Provide the (x, y) coordinate of the cell's center where the given text is located.  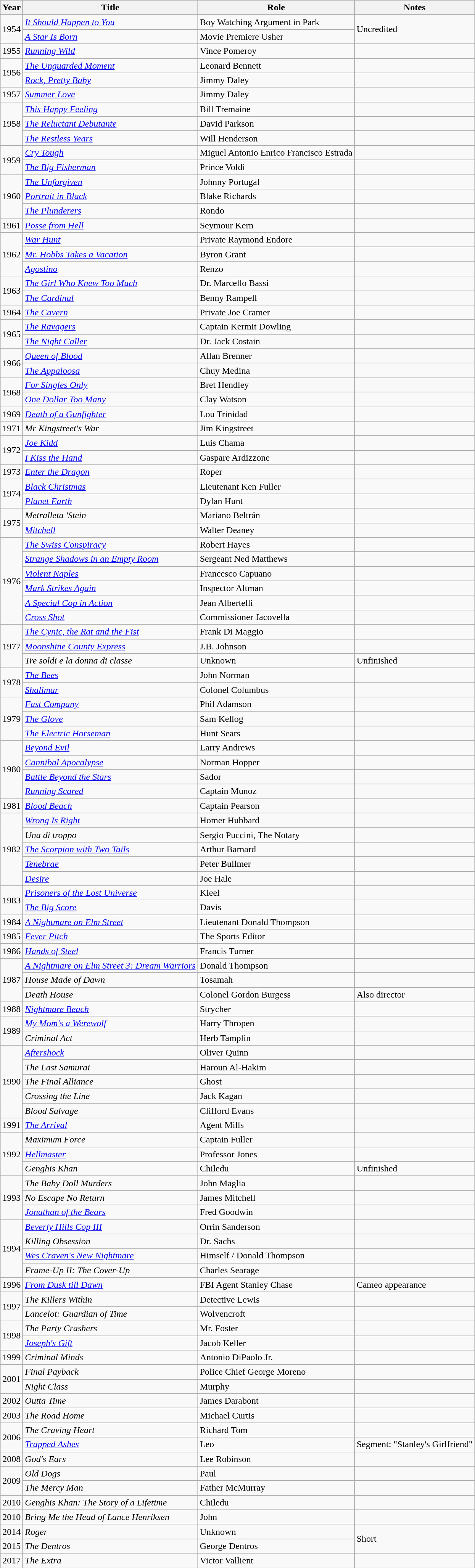
Agent Mills (276, 1125)
Charles Searage (276, 1270)
2008 (11, 1459)
Murphy (276, 1386)
1963 (11, 291)
Posse from Hell (110, 225)
The Reluctant Debutante (110, 124)
The Bees (110, 675)
Sam Kellog (276, 719)
The Ravagers (110, 327)
Homer Hubbard (276, 820)
1998 (11, 1335)
The Party Crashers (110, 1328)
Victor Vallient (276, 1560)
Private Raymond Endore (276, 240)
Lee Robinson (276, 1459)
Desire (110, 878)
War Hunt (110, 240)
1977 (11, 646)
Bill Tremaine (276, 109)
Title (110, 8)
This Happy Feeling (110, 109)
The Night Caller (110, 341)
Aftershock (110, 1052)
Captain Pearson (276, 806)
Jack Kagan (276, 1096)
The Girl Who Knew Too Much (110, 283)
The Cynic, the Rat and the Fist (110, 631)
Commissioner Jacovella (276, 617)
John Norman (276, 675)
Prisoners of the Lost Universe (110, 893)
The Final Alliance (110, 1081)
1965 (11, 334)
1988 (11, 1009)
Fever Pitch (110, 937)
Segment: "Stanley's Girlfriend" (414, 1444)
Enter the Dragon (110, 472)
House Made of Dawn (110, 980)
Dylan Hunt (276, 501)
The Restless Years (110, 138)
1979 (11, 719)
1969 (11, 414)
Uncredited (414, 29)
Portrait in Black (110, 196)
Joseph's Gift (110, 1343)
2003 (11, 1415)
Kleel (276, 893)
Nightmare Beach (110, 1009)
Beyond Evil (110, 748)
I Kiss the Hand (110, 458)
Rondo (276, 211)
Wes Craven's New Nightmare (110, 1256)
Night Class (110, 1386)
Prince Voldi (276, 167)
Lieutenant Donald Thompson (276, 922)
Haroun Al-Hakim (276, 1067)
Blake Richards (276, 196)
Father McMurray (276, 1488)
Johnny Portugal (276, 182)
Orrin Sanderson (276, 1227)
Benny Rampell (276, 298)
The Sports Editor (276, 937)
Leo (276, 1444)
Criminal Act (110, 1038)
1964 (11, 312)
Killing Obsession (110, 1241)
Hands of Steel (110, 951)
Roper (276, 472)
2009 (11, 1481)
Black Christmas (110, 487)
1999 (11, 1358)
Mr. Hobbs Takes a Vacation (110, 254)
For Singles Only (110, 385)
David Parkson (276, 124)
Summer Love (110, 95)
The Craving Heart (110, 1430)
Role (276, 8)
The Big Score (110, 908)
Paul (276, 1473)
Miguel Antonio Enrico Francisco Estrada (276, 153)
Wolvencroft (276, 1314)
1972 (11, 450)
Clay Watson (276, 399)
Crossing the Line (110, 1096)
Blood Salvage (110, 1111)
The Cavern (110, 312)
The Electric Horseman (110, 733)
1996 (11, 1285)
Captain Fuller (276, 1140)
Jim Kingstreet (276, 429)
The Dentros (110, 1546)
The Killers Within (110, 1299)
The Extra (110, 1560)
Joe Hale (276, 878)
Herb Tamplin (276, 1038)
1962 (11, 254)
Dr. Jack Costain (276, 341)
2017 (11, 1560)
The Appaloosa (110, 370)
1980 (11, 770)
Una di troppo (110, 835)
1997 (11, 1306)
1956 (11, 73)
The Plunderers (110, 211)
Harry Thropen (276, 1023)
Planet Earth (110, 501)
Francesco Capuano (276, 574)
J.B. Johnson (276, 646)
1991 (11, 1125)
Shalimar (110, 690)
Year (11, 8)
FBI Agent Stanley Chase (276, 1285)
Genghis Khan (110, 1169)
The Scorpion with Two Tails (110, 849)
2014 (11, 1531)
Roger (110, 1531)
Cross Shot (110, 617)
Mr Kingstreet's War (110, 429)
1955 (11, 51)
Criminal Minds (110, 1358)
Renzo (276, 269)
Bring Me the Head of Lance Henriksen (110, 1517)
Luis Chama (276, 443)
1971 (11, 429)
Movie Premiere Usher (276, 37)
Norman Hopper (276, 762)
The Unforgiven (110, 182)
1976 (11, 581)
One Dollar Too Many (110, 399)
George Dentros (276, 1546)
Genghis Khan: The Story of a Lifetime (110, 1502)
Phil Adamson (276, 704)
The Road Home (110, 1415)
Strycher (276, 1009)
No Escape No Return (110, 1198)
Vince Pomeroy (276, 51)
1993 (11, 1198)
Strange Shadows in an Empty Room (110, 559)
Will Henderson (276, 138)
Colonel Columbus (276, 690)
Notes (414, 8)
Donald Thompson (276, 966)
Jacob Keller (276, 1343)
Frank Di Maggio (276, 631)
1987 (11, 980)
Walter Deaney (276, 530)
Dr. Sachs (276, 1241)
Trapped Ashes (110, 1444)
Seymour Kern (276, 225)
Moonshine County Express (110, 646)
Sergio Puccini, The Notary (276, 835)
Blood Beach (110, 806)
1954 (11, 29)
1961 (11, 225)
A Special Cop in Action (110, 602)
A Nightmare on Elm Street (110, 922)
Maximum Force (110, 1140)
1981 (11, 806)
1985 (11, 937)
Mr. Foster (276, 1328)
Colonel Gordon Burgess (276, 994)
Hunt Sears (276, 733)
Police Chief George Moreno (276, 1372)
Queen of Blood (110, 356)
Peter Bullmer (276, 864)
Fred Goodwin (276, 1212)
1957 (11, 95)
Robert Hayes (276, 545)
Final Payback (110, 1372)
Outta Time (110, 1401)
Beverly Hills Cop III (110, 1227)
Running Wild (110, 51)
1959 (11, 160)
Old Dogs (110, 1473)
Rock, Pretty Baby (110, 80)
Wrong Is Right (110, 820)
The Last Samurai (110, 1067)
Inspector Altman (276, 588)
The Cardinal (110, 298)
Joe Kidd (110, 443)
Antonio DiPaolo Jr. (276, 1358)
Detective Lewis (276, 1299)
Jean Albertelli (276, 602)
Richard Tom (276, 1430)
1974 (11, 494)
Captain Kermit Dowling (276, 327)
John Maglia (276, 1183)
2015 (11, 1546)
Lancelot: Guardian of Time (110, 1314)
Francis Turner (276, 951)
Mitchell (110, 530)
Tosamah (276, 980)
1968 (11, 392)
Private Joe Cramer (276, 312)
The Baby Doll Murders (110, 1183)
James Mitchell (276, 1198)
Fast Company (110, 704)
2001 (11, 1379)
God's Ears (110, 1459)
1986 (11, 951)
My Mom's a Werewolf (110, 1023)
The Mercy Man (110, 1488)
1992 (11, 1154)
Leonard Bennett (276, 66)
Davis (276, 908)
Cannibal Apocalypse (110, 762)
Cameo appearance (414, 1285)
Clifford Evans (276, 1111)
Arthur Barnard (276, 849)
Mark Strikes Again (110, 588)
1966 (11, 363)
Bret Hendley (276, 385)
Captain Munoz (276, 791)
Death House (110, 994)
Frame-Up II: The Cover-Up (110, 1270)
Sergeant Ned Matthews (276, 559)
1994 (11, 1248)
1984 (11, 922)
The Arrival (110, 1125)
The Swiss Conspiracy (110, 545)
Gaspare Ardizzone (276, 458)
Cry Tough (110, 153)
The Big Fisherman (110, 167)
The Unguarded Moment (110, 66)
Agostino (110, 269)
James Darabont (276, 1401)
1990 (11, 1081)
Violent Naples (110, 574)
2006 (11, 1437)
Boy Watching Argument in Park (276, 22)
Sador (276, 777)
A Star Is Born (110, 37)
Michael Curtis (276, 1415)
Battle Beyond the Stars (110, 777)
Professor Jones (276, 1154)
Byron Grant (276, 254)
Metralleta 'Stein (110, 516)
Jonathan of the Bears (110, 1212)
Tre soldi e la donna di classe (110, 661)
John (276, 1517)
1989 (11, 1031)
1983 (11, 900)
It Should Happen to You (110, 22)
Ghost (276, 1081)
2002 (11, 1401)
1973 (11, 472)
Death of a Gunfighter (110, 414)
Oliver Quinn (276, 1052)
1958 (11, 124)
1978 (11, 683)
Larry Andrews (276, 748)
Chuy Medina (276, 370)
From Dusk till Dawn (110, 1285)
Lieutenant Ken Fuller (276, 487)
Tenebrae (110, 864)
Running Scared (110, 791)
Dr. Marcello Bassi (276, 283)
Himself / Donald Thompson (276, 1256)
The Glove (110, 719)
Hellmaster (110, 1154)
1975 (11, 523)
1960 (11, 196)
Mariano Beltrán (276, 516)
1982 (11, 849)
Also director (414, 994)
Allan Brenner (276, 356)
A Nightmare on Elm Street 3: Dream Warriors (110, 966)
Lou Trinidad (276, 414)
Short (414, 1539)
